Search for the cell housing the specified text and yield its [X, Y] center coordinate. 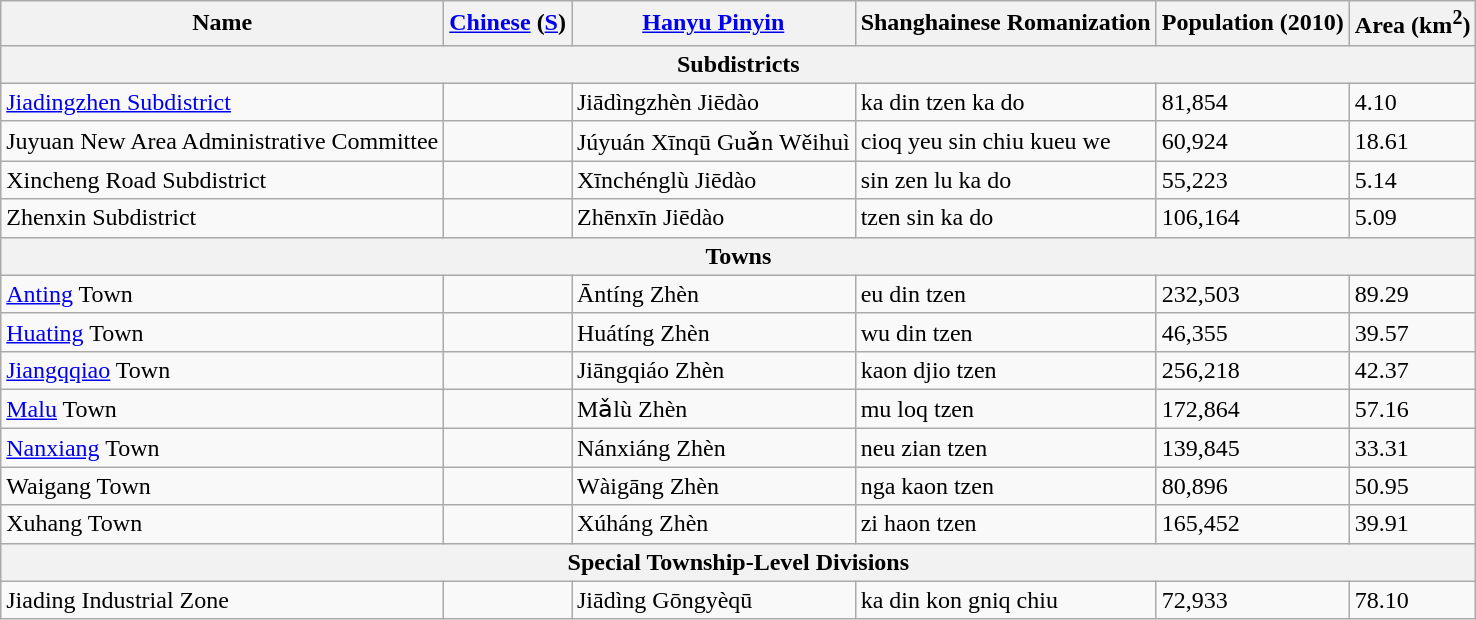
5.09 [1412, 218]
Nánxiáng Zhèn [714, 448]
60,924 [1252, 141]
Xuhang Town [222, 524]
eu din tzen [1006, 294]
165,452 [1252, 524]
Special Township-Level Divisions [738, 562]
139,845 [1252, 448]
sin zen lu ka do [1006, 180]
Malu Town [222, 409]
80,896 [1252, 486]
Name [222, 24]
72,933 [1252, 600]
4.10 [1412, 102]
zi haon tzen [1006, 524]
kaon djio tzen [1006, 370]
55,223 [1252, 180]
172,864 [1252, 409]
5.14 [1412, 180]
Subdistricts [738, 64]
tzen sin ka do [1006, 218]
46,355 [1252, 332]
nga kaon tzen [1006, 486]
Xúháng Zhèn [714, 524]
ka din tzen ka do [1006, 102]
mu loq tzen [1006, 409]
Āntíng Zhèn [714, 294]
Huating Town [222, 332]
Zhēnxīn Jiēdào [714, 218]
50.95 [1412, 486]
Júyuán Xīnqū Guǎn Wěihuì [714, 141]
Jiādìngzhèn Jiēdào [714, 102]
57.16 [1412, 409]
Population (2010) [1252, 24]
106,164 [1252, 218]
Waigang Town [222, 486]
Nanxiang Town [222, 448]
Chinese (S) [508, 24]
neu zian tzen [1006, 448]
42.37 [1412, 370]
Jiading Industrial Zone [222, 600]
wu din tzen [1006, 332]
Xīnchénglù Jiēdào [714, 180]
Jiadingzhen Subdistrict [222, 102]
Jiangqqiao Town [222, 370]
Hanyu Pinyin [714, 24]
256,218 [1252, 370]
232,503 [1252, 294]
Shanghainese Romanization [1006, 24]
33.31 [1412, 448]
Xincheng Road Subdistrict [222, 180]
89.29 [1412, 294]
Area (km2) [1412, 24]
Juyuan New Area Administrative Committee [222, 141]
Towns [738, 256]
81,854 [1252, 102]
Zhenxin Subdistrict [222, 218]
cioq yeu sin chiu kueu we [1006, 141]
18.61 [1412, 141]
Jiāngqiáo Zhèn [714, 370]
78.10 [1412, 600]
39.57 [1412, 332]
Anting Town [222, 294]
39.91 [1412, 524]
Jiādìng Gōngyèqū [714, 600]
Huátíng Zhèn [714, 332]
Mǎlù Zhèn [714, 409]
ka din kon gniq chiu [1006, 600]
Wàigāng Zhèn [714, 486]
